Pinpoint the cell where the given text exists, returning its (X, Y) midpoint coordinate. 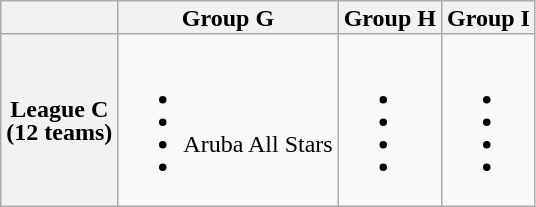
Group I (488, 18)
League C(12 teams) (60, 120)
Group H (390, 18)
Aruba All Stars (228, 120)
Group G (228, 18)
